Find where the given text appears and provide that cell's center as [x, y] coordinate. 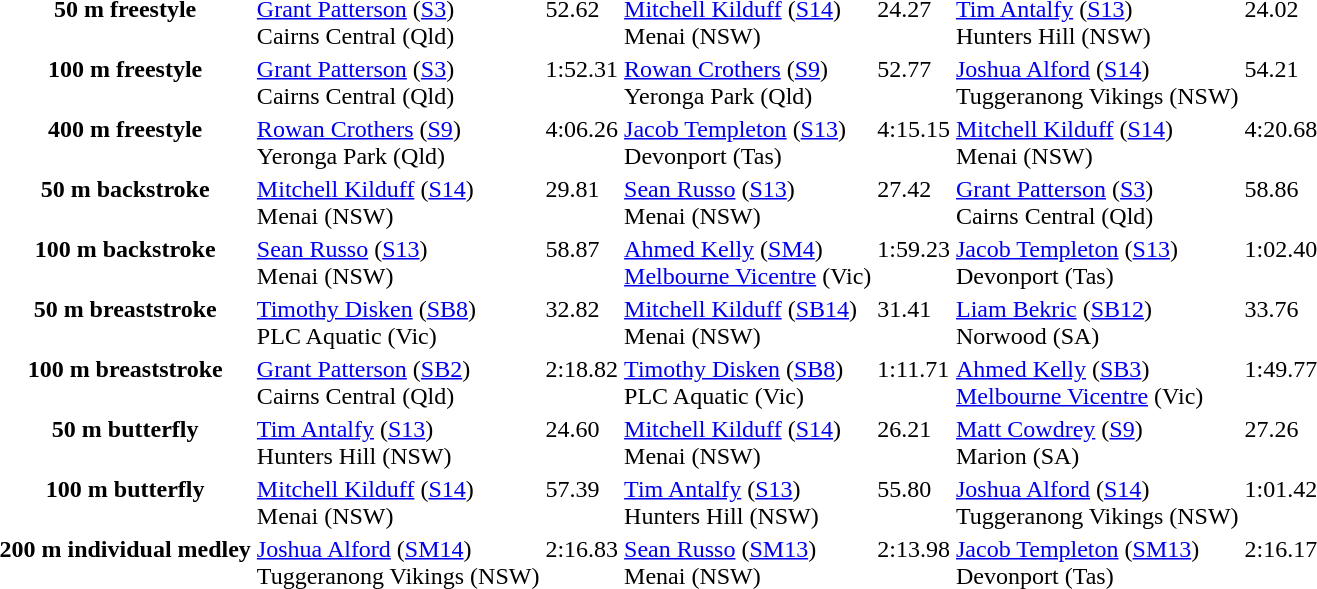
26.21 [914, 442]
57.39 [582, 502]
29.81 [582, 202]
32.82 [582, 322]
Grant Patterson (SB2)Cairns Central (Qld) [398, 382]
24.60 [582, 442]
Mitchell Kilduff (SB14)Menai (NSW) [748, 322]
27.42 [914, 202]
31.41 [914, 322]
4:06.26 [582, 142]
2:18.82 [582, 382]
4:15.15 [914, 142]
1:11.71 [914, 382]
Ahmed Kelly (SM4)Melbourne Vicentre (Vic) [748, 262]
55.80 [914, 502]
58.87 [582, 262]
Liam Bekric (SB12)Norwood (SA) [1098, 322]
Ahmed Kelly (SB3)Melbourne Vicentre (Vic) [1098, 382]
1:52.31 [582, 82]
1:59.23 [914, 262]
Matt Cowdrey (S9)Marion (SA) [1098, 442]
52.77 [914, 82]
